Detect which cell encompasses the target text, then output its [x, y] center coordinate. 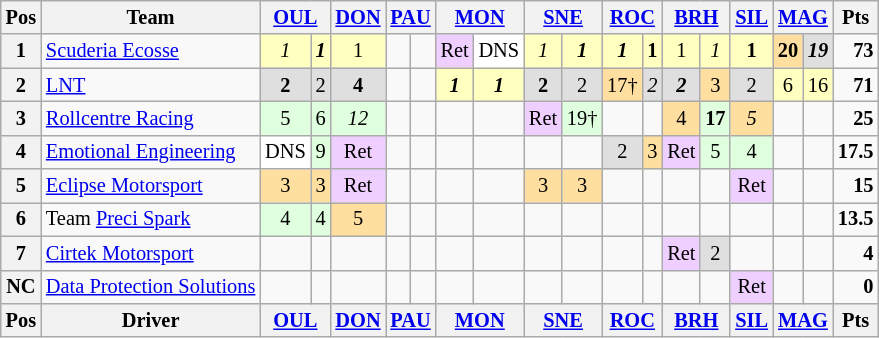
13.5 [856, 219]
17 [715, 118]
Data Protection Solutions [150, 287]
Scuderia Ecosse [150, 51]
73 [856, 51]
25 [856, 118]
7 [21, 253]
15 [856, 186]
Emotional Engineering [150, 152]
Rollcentre Racing [150, 118]
71 [856, 85]
12 [358, 118]
19 [818, 51]
LNT [150, 85]
19† [582, 118]
Driver [150, 320]
16 [818, 85]
Team Preci Spark [150, 219]
9 [321, 152]
0 [856, 287]
17.5 [856, 152]
Cirtek Motorsport [150, 253]
NC [21, 287]
20 [788, 51]
Eclipse Motorsport [150, 186]
17† [622, 85]
Team [150, 17]
